From the cell containing the given text, extract its center point as [X, Y] coordinate. 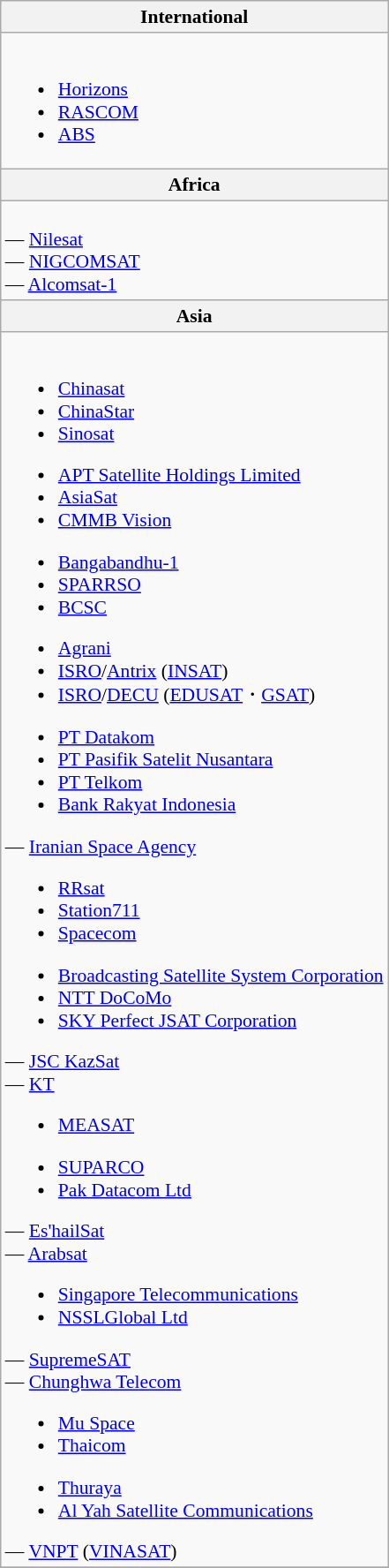
HorizonsRASCOMABS [194, 101]
Africa [194, 185]
— Nilesat — NIGCOMSAT — Alcomsat-1 [194, 251]
International [194, 17]
Asia [194, 316]
